Search for the cell housing the specified text and yield its (X, Y) center coordinate. 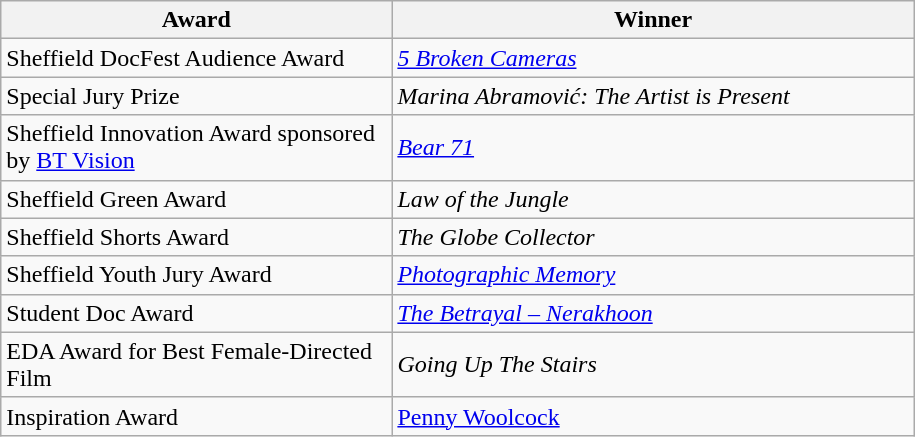
Going Up The Stairs (653, 364)
Special Jury Prize (196, 96)
5 Broken Cameras (653, 58)
Sheffield Youth Jury Award (196, 275)
Marina Abramović: The Artist is Present (653, 96)
The Betrayal – Nerakhoon (653, 313)
Bear 71 (653, 148)
EDA Award for Best Female-Directed Film (196, 364)
Student Doc Award (196, 313)
Photographic Memory (653, 275)
Law of the Jungle (653, 199)
Sheffield Green Award (196, 199)
Sheffield Shorts Award (196, 237)
Inspiration Award (196, 416)
Penny Woolcock (653, 416)
Winner (653, 20)
Sheffield Innovation Award sponsored by BT Vision (196, 148)
Award (196, 20)
Sheffield DocFest Audience Award (196, 58)
The Globe Collector (653, 237)
